Capture the cell that displays the provided text and extract its (X, Y) central coordinate. 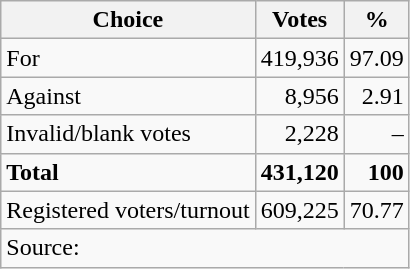
Votes (300, 20)
2.91 (376, 96)
2,228 (300, 134)
Choice (128, 20)
100 (376, 172)
Invalid/blank votes (128, 134)
431,120 (300, 172)
% (376, 20)
Registered voters/turnout (128, 210)
70.77 (376, 210)
Source: (205, 248)
Against (128, 96)
– (376, 134)
For (128, 58)
Total (128, 172)
8,956 (300, 96)
419,936 (300, 58)
97.09 (376, 58)
609,225 (300, 210)
